Find where the given text appears and provide that cell's center as [X, Y] coordinate. 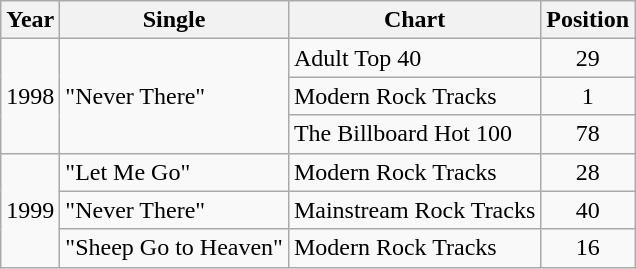
1 [588, 96]
78 [588, 134]
1998 [30, 96]
The Billboard Hot 100 [414, 134]
Single [174, 20]
"Sheep Go to Heaven" [174, 248]
Chart [414, 20]
Mainstream Rock Tracks [414, 210]
Year [30, 20]
40 [588, 210]
1999 [30, 210]
Adult Top 40 [414, 58]
28 [588, 172]
"Let Me Go" [174, 172]
Position [588, 20]
16 [588, 248]
29 [588, 58]
